Search for the cell housing the specified text and yield its [x, y] center coordinate. 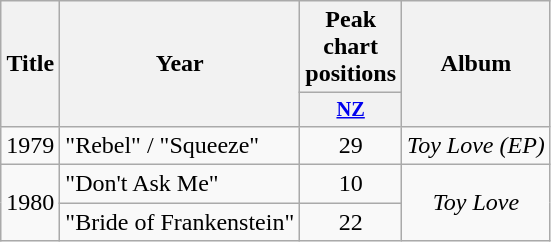
"Rebel" / "Squeeze" [180, 145]
22 [351, 222]
Year [180, 64]
Peak chart positions [351, 47]
1979 [30, 145]
Title [30, 64]
1980 [30, 203]
NZ [351, 110]
29 [351, 145]
Album [476, 64]
"Don't Ask Me" [180, 184]
"Bride of Frankenstein" [180, 222]
10 [351, 184]
Toy Love [476, 203]
Toy Love (EP) [476, 145]
